Return the [x, y] coordinate for the center point of the cell that contains the specified text.  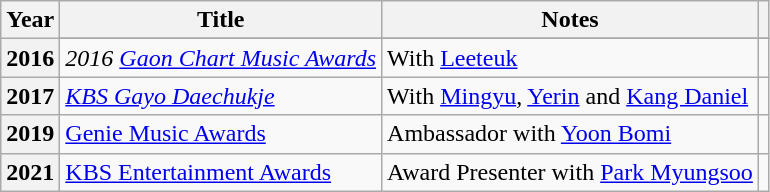
Award Presenter with Park Myungsoo [570, 172]
Title [221, 20]
Ambassador with Yoon Bomi [570, 134]
Notes [570, 20]
2019 [30, 134]
2016 [30, 58]
With Leeteuk [570, 58]
Year [30, 20]
Genie Music Awards [221, 134]
2016 Gaon Chart Music Awards [221, 58]
2021 [30, 172]
2017 [30, 96]
With Mingyu, Yerin and Kang Daniel [570, 96]
KBS Entertainment Awards [221, 172]
KBS Gayo Daechukje [221, 96]
